For the text-containing cell, return its midpoint in (x, y) coordinate format. 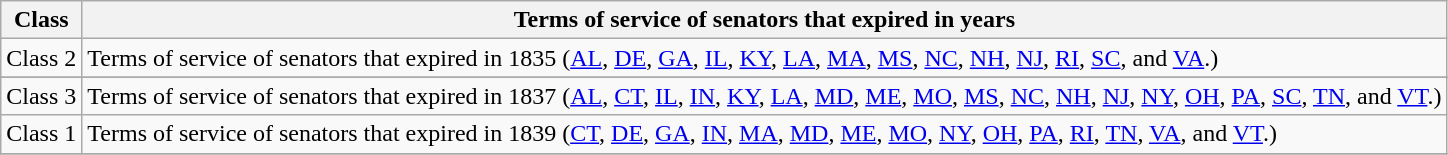
Class 1 (42, 134)
Class 3 (42, 96)
Terms of service of senators that expired in years (764, 20)
Terms of service of senators that expired in 1835 (AL, DE, GA, IL, KY, LA, MA, MS, NC, NH, NJ, RI, SC, and VA.) (764, 58)
Class 2 (42, 58)
Class (42, 20)
Terms of service of senators that expired in 1837 (AL, CT, IL, IN, KY, LA, MD, ME, MO, MS, NC, NH, NJ, NY, OH, PA, SC, TN, and VT.) (764, 96)
Terms of service of senators that expired in 1839 (CT, DE, GA, IN, MA, MD, ME, MO, NY, OH, PA, RI, TN, VA, and VT.) (764, 134)
